Pinpoint the cell where the given text exists, returning its (x, y) midpoint coordinate. 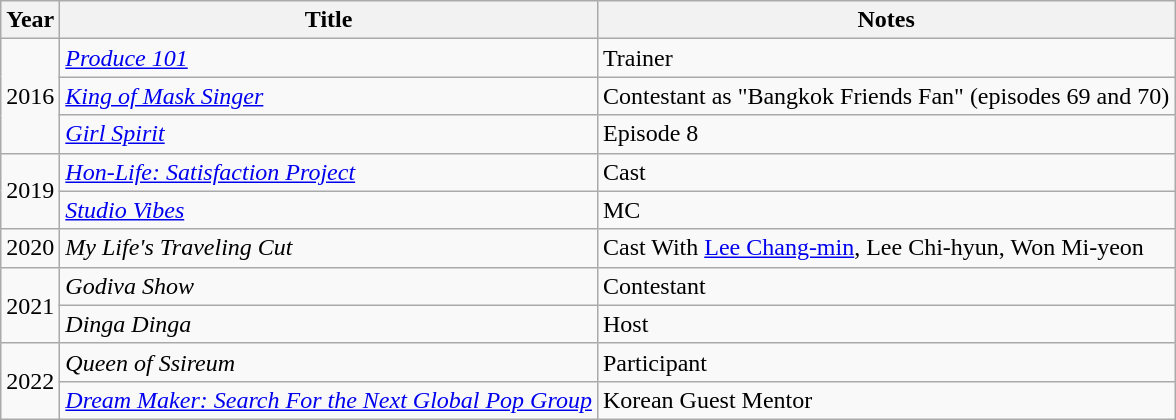
King of Mask Singer (329, 96)
2016 (30, 96)
Produce 101 (329, 58)
Studio Vibes (329, 210)
MC (886, 210)
2021 (30, 305)
Queen of Ssireum (329, 362)
Contestant as "Bangkok Friends Fan" (episodes 69 and 70) (886, 96)
2019 (30, 191)
Contestant (886, 286)
Episode 8 (886, 134)
Participant (886, 362)
2022 (30, 381)
Cast With Lee Chang-min, Lee Chi-hyun, Won Mi-yeon (886, 248)
Dinga Dinga (329, 324)
Year (30, 20)
2020 (30, 248)
Dream Maker: Search For the Next Global Pop Group (329, 400)
Cast (886, 172)
Korean Guest Mentor (886, 400)
Host (886, 324)
Trainer (886, 58)
My Life's Traveling Cut (329, 248)
Girl Spirit (329, 134)
Hon-Life: Satisfaction Project (329, 172)
Godiva Show (329, 286)
Notes (886, 20)
Title (329, 20)
